Return [X, Y] of the center of cell containing provided text 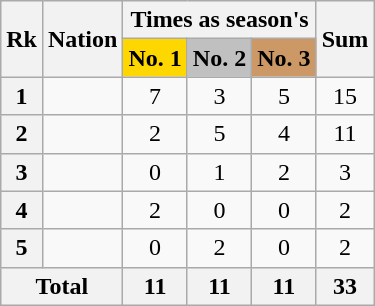
7 [155, 96]
Nation [82, 39]
Rk [22, 39]
No. 1 [155, 58]
Total [62, 286]
Sum [345, 39]
No. 2 [219, 58]
Times as season's [220, 20]
33 [345, 286]
15 [345, 96]
No. 3 [284, 58]
